From the cell containing the given text, extract its center point as (X, Y) coordinate. 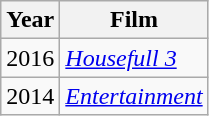
Entertainment (134, 96)
Film (134, 20)
2016 (30, 58)
2014 (30, 96)
Year (30, 20)
Housefull 3 (134, 58)
